Find where the given text appears and provide that cell's center as (x, y) coordinate. 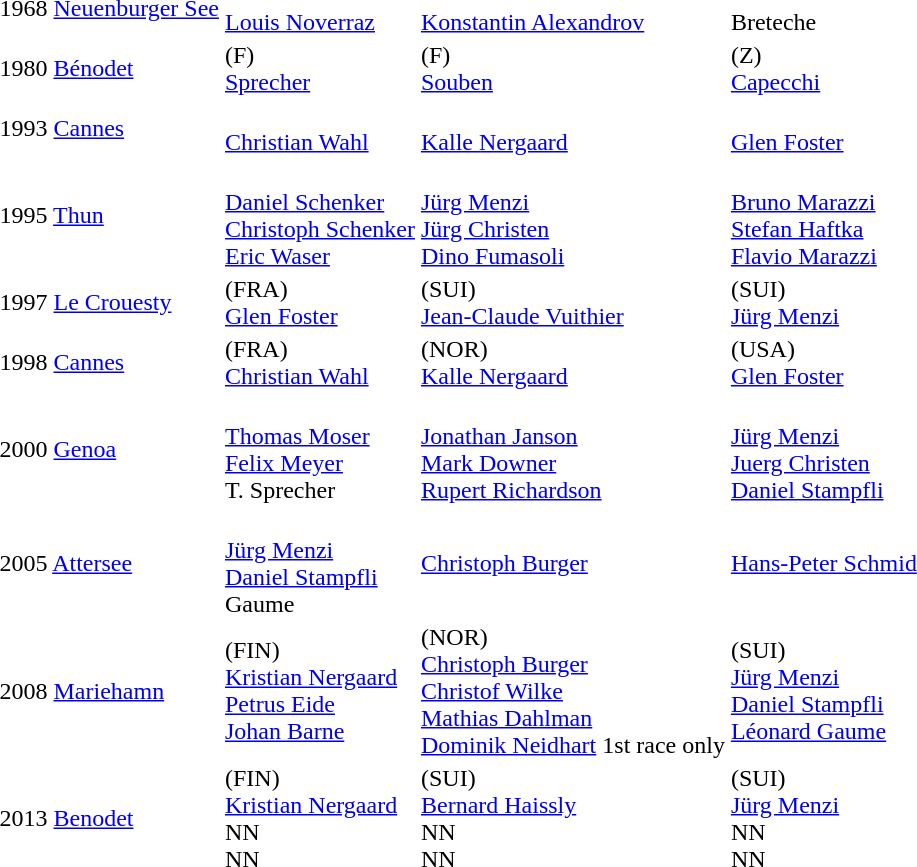
Jonathan JansonMark DownerRupert Richardson (572, 450)
Jürg MenziJürg ChristenDino Fumasoli (572, 216)
Christoph Burger (572, 564)
Christian Wahl (320, 128)
Thomas MoserFelix MeyerT. Sprecher (320, 450)
(SUI) Jean-Claude Vuithier (572, 302)
Kalle Nergaard (572, 128)
Jürg MenziDaniel StampfliGaume (320, 564)
(NOR) Kalle Nergaard (572, 362)
Daniel SchenkerChristoph SchenkerEric Waser (320, 216)
(FIN) Kristian NergaardPetrus EideJohan Barne (320, 691)
(F) Souben (572, 68)
(FRA) Glen Foster (320, 302)
(FRA) Christian Wahl (320, 362)
(NOR) Christoph BurgerChristof WilkeMathias DahlmanDominik Neidhart 1st race only (572, 691)
(F) Sprecher (320, 68)
